Detect which cell encompasses the target text, then output its (x, y) center coordinate. 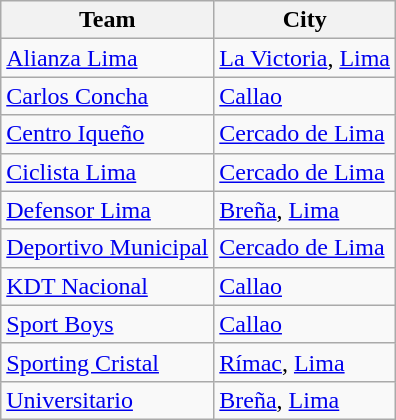
Sporting Cristal (108, 362)
Alianza Lima (108, 58)
Deportivo Municipal (108, 248)
Carlos Concha (108, 96)
KDT Nacional (108, 286)
Sport Boys (108, 324)
Rímac, Lima (305, 362)
La Victoria, Lima (305, 58)
Ciclista Lima (108, 172)
Centro Iqueño (108, 134)
Universitario (108, 400)
City (305, 20)
Team (108, 20)
Defensor Lima (108, 210)
